For the text-containing cell, return its midpoint in (x, y) coordinate format. 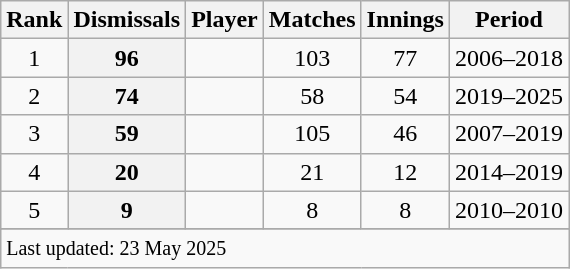
Innings (405, 20)
2006–2018 (508, 58)
59 (127, 134)
2010–2010 (508, 210)
4 (34, 172)
3 (34, 134)
1 (34, 58)
Matches (312, 20)
12 (405, 172)
74 (127, 96)
96 (127, 58)
2014–2019 (508, 172)
54 (405, 96)
21 (312, 172)
Period (508, 20)
Last updated: 23 May 2025 (285, 248)
20 (127, 172)
Dismissals (127, 20)
58 (312, 96)
105 (312, 134)
9 (127, 210)
Player (225, 20)
103 (312, 58)
5 (34, 210)
46 (405, 134)
77 (405, 58)
2019–2025 (508, 96)
Rank (34, 20)
2007–2019 (508, 134)
2 (34, 96)
